Determine the [x, y] coordinate at the center of the cell enclosing the given text.  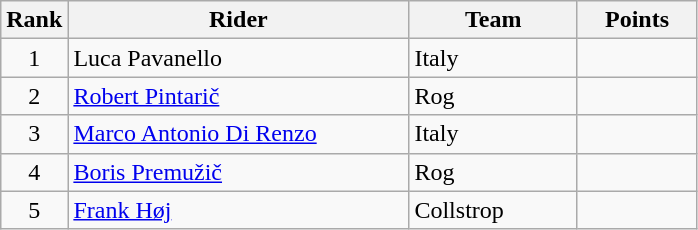
Luca Pavanello [238, 58]
Rank [34, 20]
4 [34, 172]
Rider [238, 20]
1 [34, 58]
Team [494, 20]
Boris Premužič [238, 172]
3 [34, 134]
Frank Høj [238, 210]
5 [34, 210]
Points [636, 20]
Marco Antonio Di Renzo [238, 134]
Robert Pintarič [238, 96]
2 [34, 96]
Collstrop [494, 210]
